Detect which cell encompasses the target text, then output its (x, y) center coordinate. 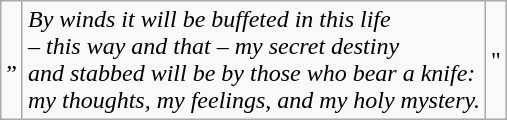
" (496, 60)
„ (12, 60)
